Scan for the cell matching the given text and deliver its [X, Y] coordinate at center. 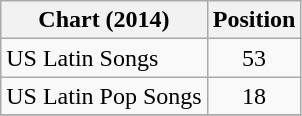
US Latin Songs [104, 58]
Position [254, 20]
Chart (2014) [104, 20]
US Latin Pop Songs [104, 96]
53 [254, 58]
18 [254, 96]
